Search for the cell housing the specified text and yield its [X, Y] center coordinate. 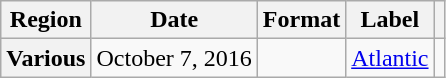
Region [46, 20]
Format [301, 20]
Various [46, 58]
Date [174, 20]
Atlantic [390, 58]
October 7, 2016 [174, 58]
Label [390, 20]
